Return the (x, y) coordinate for the center point of the cell that contains the specified text.  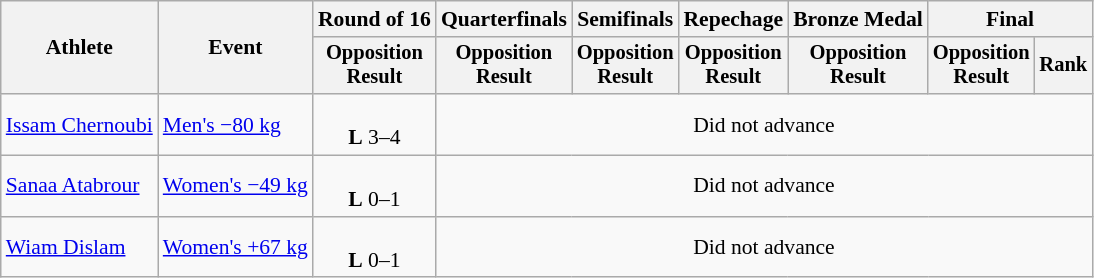
Women's −49 kg (236, 186)
Issam Chernoubi (80, 124)
Sanaa Atabrour (80, 186)
Quarterfinals (504, 19)
Round of 16 (374, 19)
Event (236, 48)
Bronze Medal (858, 19)
Semifinals (626, 19)
Rank (1064, 66)
Wiam Dislam (80, 248)
Women's +67 kg (236, 248)
Athlete (80, 48)
L 3–4 (374, 124)
Repechage (733, 19)
Final (1010, 19)
Men's −80 kg (236, 124)
